Return the [X, Y] coordinate for the center point of the cell that contains the specified text.  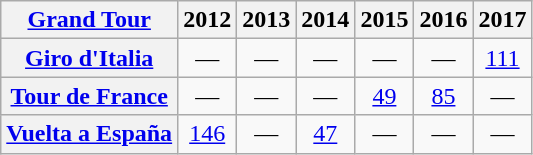
2013 [266, 20]
85 [444, 96]
146 [208, 134]
49 [384, 96]
47 [326, 134]
2012 [208, 20]
Grand Tour [90, 20]
Giro d'Italia [90, 58]
2015 [384, 20]
Tour de France [90, 96]
111 [502, 58]
Vuelta a España [90, 134]
2017 [502, 20]
2016 [444, 20]
2014 [326, 20]
